For the text-containing cell, return its midpoint in (x, y) coordinate format. 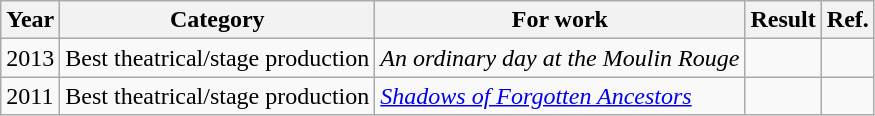
2013 (30, 58)
Ref. (848, 20)
Shadows of Forgotten Ancestors (560, 96)
2011 (30, 96)
Category (218, 20)
For work (560, 20)
An ordinary day at the Moulin Rouge (560, 58)
Year (30, 20)
Result (783, 20)
